Return the (x, y) coordinate for the center point of the cell that contains the specified text.  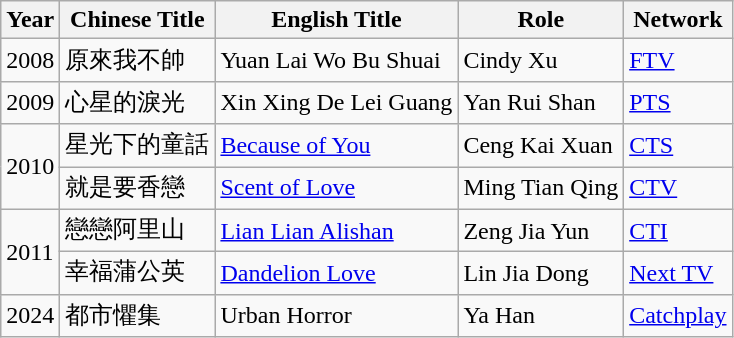
Chinese Title (138, 20)
CTV (678, 188)
Catchplay (678, 316)
PTS (678, 102)
2011 (30, 252)
Next TV (678, 274)
星光下的童話 (138, 146)
Ceng Kai Xuan (541, 146)
Role (541, 20)
Yan Rui Shan (541, 102)
2009 (30, 102)
Network (678, 20)
都市懼集 (138, 316)
Because of You (336, 146)
原來我不帥 (138, 60)
戀戀阿里山 (138, 230)
Cindy Xu (541, 60)
Ming Tian Qing (541, 188)
2008 (30, 60)
Ya Han (541, 316)
就是要香戀 (138, 188)
Yuan Lai Wo Bu Shuai (336, 60)
CTS (678, 146)
2024 (30, 316)
Year (30, 20)
Dandelion Love (336, 274)
Scent of Love (336, 188)
心星的淚光 (138, 102)
Zeng Jia Yun (541, 230)
2010 (30, 166)
Lian Lian Alishan (336, 230)
CTI (678, 230)
FTV (678, 60)
Xin Xing De Lei Guang (336, 102)
Lin Jia Dong (541, 274)
Urban Horror (336, 316)
English Title (336, 20)
幸福蒲公英 (138, 274)
